From the cell containing the given text, extract its center point as [X, Y] coordinate. 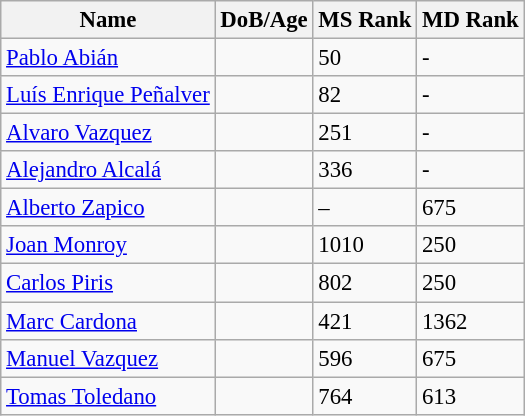
336 [365, 170]
Joan Monroy [108, 245]
MS Rank [365, 20]
Alberto Zapico [108, 208]
Manuel Vazquez [108, 358]
Luís Enrique Peñalver [108, 95]
421 [365, 321]
1010 [365, 245]
82 [365, 95]
764 [365, 396]
50 [365, 58]
Name [108, 20]
Tomas Toledano [108, 396]
613 [470, 396]
Carlos Piris [108, 283]
MD Rank [470, 20]
DoB/Age [264, 20]
– [365, 208]
Marc Cardona [108, 321]
Alejandro Alcalá [108, 170]
Alvaro Vazquez [108, 133]
802 [365, 283]
1362 [470, 321]
596 [365, 358]
Pablo Abián [108, 58]
251 [365, 133]
